From the cell containing the given text, extract its center point as [x, y] coordinate. 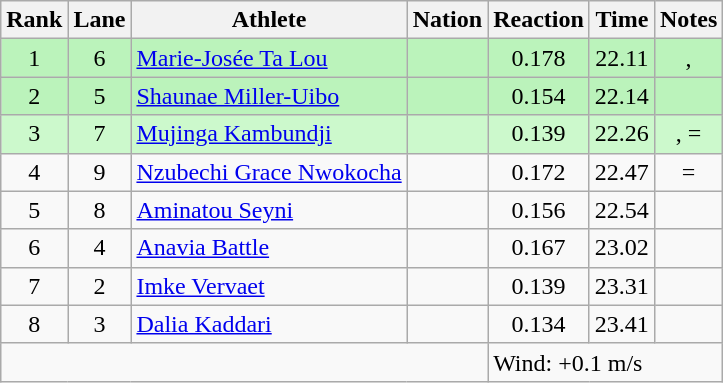
Imke Vervaet [269, 286]
0.134 [539, 324]
22.26 [622, 134]
Lane [100, 20]
, = [688, 134]
Anavia Battle [269, 248]
22.11 [622, 58]
Nation [447, 20]
0.156 [539, 210]
1 [34, 58]
23.02 [622, 248]
= [688, 172]
9 [100, 172]
Dalia Kaddari [269, 324]
22.54 [622, 210]
Notes [688, 20]
Nzubechi Grace Nwokocha [269, 172]
22.47 [622, 172]
23.31 [622, 286]
0.172 [539, 172]
Wind: +0.1 m/s [606, 362]
Reaction [539, 20]
0.167 [539, 248]
Athlete [269, 20]
22.14 [622, 96]
23.41 [622, 324]
0.154 [539, 96]
Mujinga Kambundji [269, 134]
0.178 [539, 58]
Shaunae Miller-Uibo [269, 96]
, [688, 58]
Time [622, 20]
Rank [34, 20]
Marie-Josée Ta Lou [269, 58]
Aminatou Seyni [269, 210]
